Scan for the cell matching the given text and deliver its [X, Y] coordinate at center. 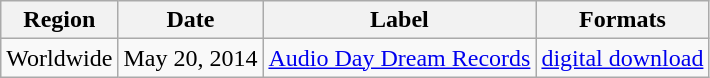
Date [190, 20]
Region [60, 20]
Audio Day Dream Records [400, 58]
Formats [622, 20]
Worldwide [60, 58]
digital download [622, 58]
Label [400, 20]
May 20, 2014 [190, 58]
